From the cell containing the given text, extract its center point as [x, y] coordinate. 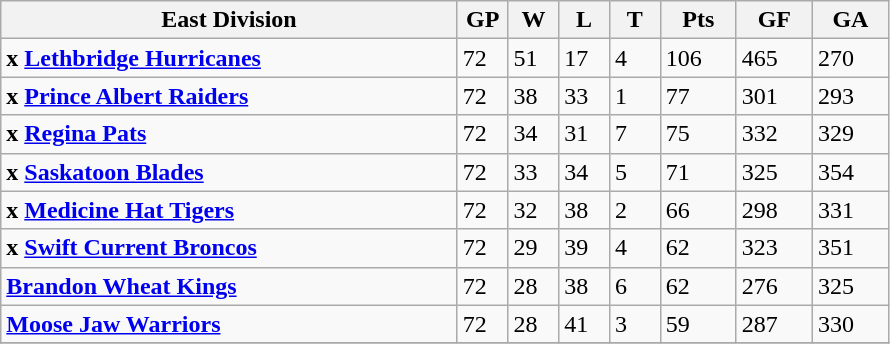
5 [634, 172]
293 [850, 96]
41 [584, 324]
270 [850, 58]
GA [850, 20]
Moose Jaw Warriors [230, 324]
301 [774, 96]
W [534, 20]
276 [774, 286]
Pts [698, 20]
L [584, 20]
59 [698, 324]
323 [774, 248]
29 [534, 248]
x Swift Current Broncos [230, 248]
77 [698, 96]
x Regina Pats [230, 134]
1 [634, 96]
287 [774, 324]
x Medicine Hat Tigers [230, 210]
7 [634, 134]
31 [584, 134]
T [634, 20]
354 [850, 172]
298 [774, 210]
71 [698, 172]
106 [698, 58]
39 [584, 248]
Brandon Wheat Kings [230, 286]
351 [850, 248]
17 [584, 58]
x Lethbridge Hurricanes [230, 58]
329 [850, 134]
x Saskatoon Blades [230, 172]
x Prince Albert Raiders [230, 96]
51 [534, 58]
3 [634, 324]
6 [634, 286]
331 [850, 210]
465 [774, 58]
GP [482, 20]
2 [634, 210]
East Division [230, 20]
75 [698, 134]
332 [774, 134]
330 [850, 324]
66 [698, 210]
32 [534, 210]
GF [774, 20]
